Return the [X, Y] coordinate for the center point of the cell that contains the specified text.  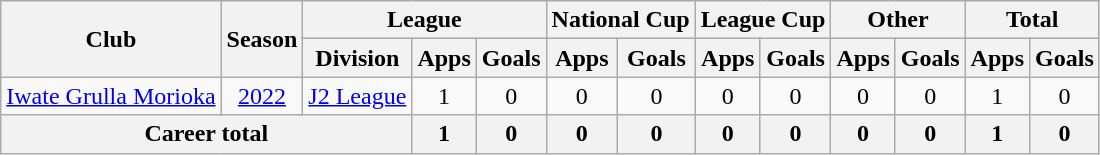
Division [358, 58]
League Cup [763, 20]
Season [262, 39]
Iwate Grulla Morioka [111, 96]
National Cup [620, 20]
Total [1032, 20]
Club [111, 39]
Other [898, 20]
League [424, 20]
Career total [206, 134]
J2 League [358, 96]
2022 [262, 96]
